Search for the cell housing the specified text and yield its (X, Y) center coordinate. 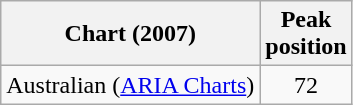
Chart (2007) (130, 34)
72 (306, 85)
Australian (ARIA Charts) (130, 85)
Peakposition (306, 34)
